Determine the [x, y] coordinate at the center of the cell enclosing the given text.  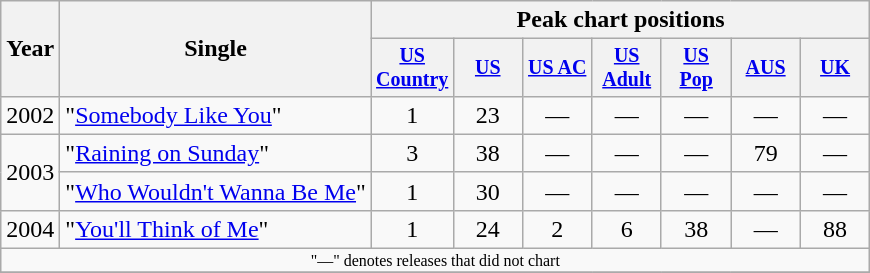
"You'll Think of Me" [216, 229]
3 [412, 153]
30 [488, 191]
Single [216, 49]
"Who Wouldn't Wanna Be Me" [216, 191]
USPop [696, 68]
2 [556, 229]
2002 [30, 115]
US Country [412, 68]
6 [626, 229]
US Adult [626, 68]
2003 [30, 172]
79 [766, 153]
"Somebody Like You" [216, 115]
"Raining on Sunday" [216, 153]
"—" denotes releases that did not chart [436, 261]
US [488, 68]
US AC [556, 68]
2004 [30, 229]
UK [834, 68]
24 [488, 229]
88 [834, 229]
Year [30, 49]
Peak chart positions [620, 20]
23 [488, 115]
AUS [766, 68]
